Pinpoint the cell where the given text exists, returning its (X, Y) midpoint coordinate. 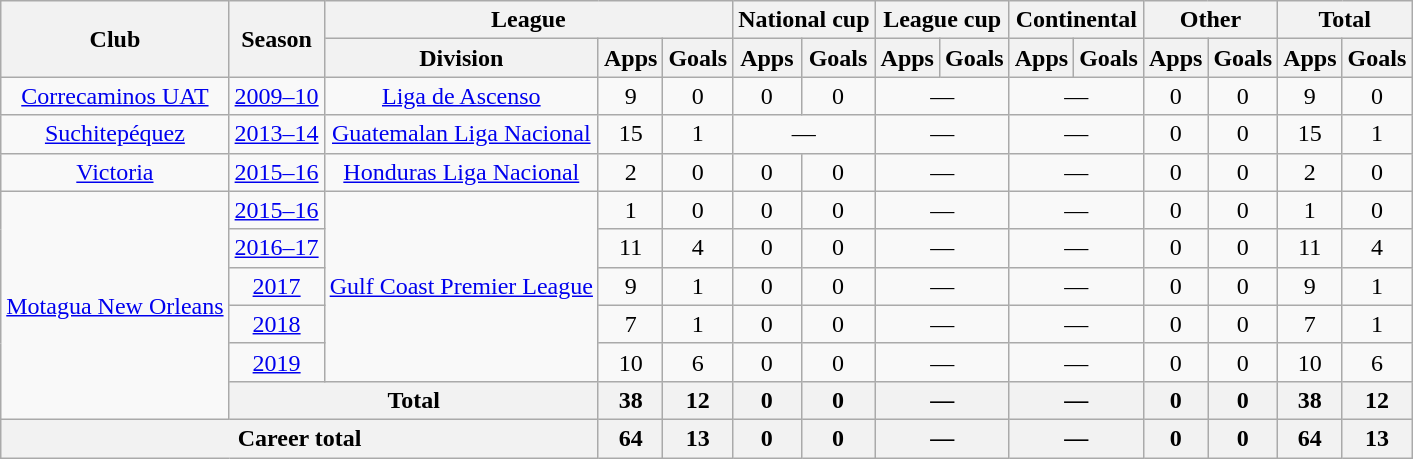
2018 (276, 324)
Division (461, 58)
Honduras Liga Nacional (461, 172)
Season (276, 39)
Correcaminos UAT (115, 96)
2017 (276, 286)
National cup (804, 20)
Suchitepéquez (115, 134)
League (528, 20)
Club (115, 39)
Guatemalan Liga Nacional (461, 134)
2013–14 (276, 134)
Gulf Coast Premier League (461, 286)
Motagua New Orleans (115, 305)
2009–10 (276, 96)
Other (1210, 20)
Continental (1076, 20)
2016–17 (276, 248)
Career total (300, 438)
2019 (276, 362)
League cup (942, 20)
Liga de Ascenso (461, 96)
Victoria (115, 172)
